Search for the cell housing the specified text and yield its (X, Y) center coordinate. 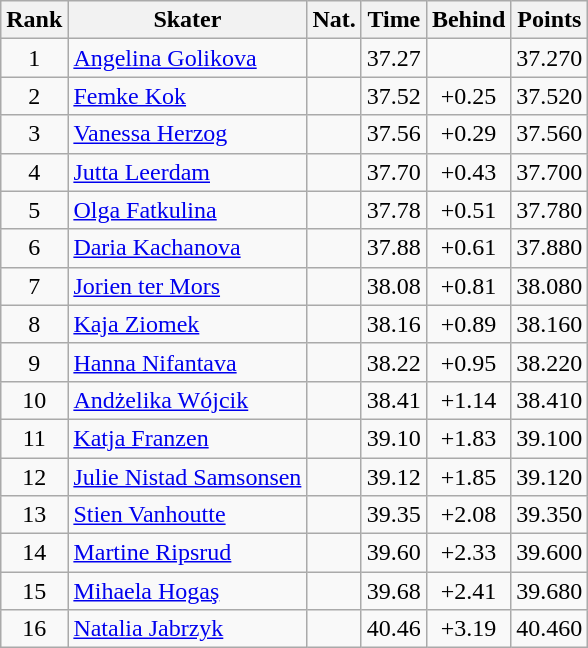
40.460 (550, 629)
4 (34, 172)
37.78 (394, 210)
37.88 (394, 248)
+2.41 (468, 591)
38.410 (550, 400)
Skater (188, 20)
39.350 (550, 515)
9 (34, 362)
+3.19 (468, 629)
3 (34, 134)
37.27 (394, 58)
37.700 (550, 172)
8 (34, 324)
+2.33 (468, 553)
+0.51 (468, 210)
38.080 (550, 286)
Points (550, 20)
39.10 (394, 438)
Rank (34, 20)
Jorien ter Mors (188, 286)
39.600 (550, 553)
Time (394, 20)
38.22 (394, 362)
38.16 (394, 324)
16 (34, 629)
37.52 (394, 96)
38.160 (550, 324)
38.08 (394, 286)
6 (34, 248)
Behind (468, 20)
39.35 (394, 515)
38.41 (394, 400)
13 (34, 515)
+0.95 (468, 362)
+0.43 (468, 172)
37.520 (550, 96)
+0.29 (468, 134)
37.880 (550, 248)
39.60 (394, 553)
39.12 (394, 477)
12 (34, 477)
+1.85 (468, 477)
+0.61 (468, 248)
Natalia Jabrzyk (188, 629)
Kaja Ziomek (188, 324)
Mihaela Hogaş (188, 591)
+0.89 (468, 324)
Martine Ripsrud (188, 553)
39.120 (550, 477)
Stien Vanhoutte (188, 515)
38.220 (550, 362)
+2.08 (468, 515)
+1.14 (468, 400)
Andżelika Wójcik (188, 400)
10 (34, 400)
Julie Nistad Samsonsen (188, 477)
37.560 (550, 134)
+0.81 (468, 286)
+0.25 (468, 96)
+1.83 (468, 438)
Nat. (334, 20)
37.780 (550, 210)
1 (34, 58)
Katja Franzen (188, 438)
Hanna Nifantava (188, 362)
Olga Fatkulina (188, 210)
5 (34, 210)
37.270 (550, 58)
39.100 (550, 438)
11 (34, 438)
2 (34, 96)
Vanessa Herzog (188, 134)
39.68 (394, 591)
Daria Kachanova (188, 248)
37.70 (394, 172)
40.46 (394, 629)
7 (34, 286)
Femke Kok (188, 96)
Angelina Golikova (188, 58)
37.56 (394, 134)
15 (34, 591)
Jutta Leerdam (188, 172)
39.680 (550, 591)
14 (34, 553)
